Search for the cell housing the specified text and yield its (X, Y) center coordinate. 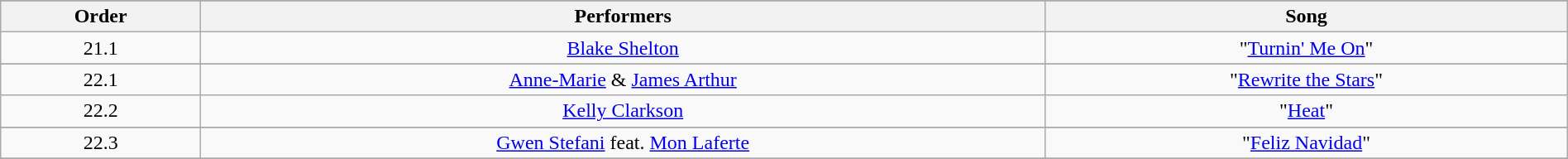
21.1 (101, 48)
22.2 (101, 111)
"Turnin' Me On" (1307, 48)
Blake Shelton (624, 48)
Song (1307, 17)
22.1 (101, 79)
"Heat" (1307, 111)
Kelly Clarkson (624, 111)
Performers (624, 17)
22.3 (101, 142)
"Rewrite the Stars" (1307, 79)
Order (101, 17)
"Feliz Navidad" (1307, 142)
Anne-Marie & James Arthur (624, 79)
Gwen Stefani feat. Mon Laferte (624, 142)
